Determine the [X, Y] coordinate at the center of the cell enclosing the given text.  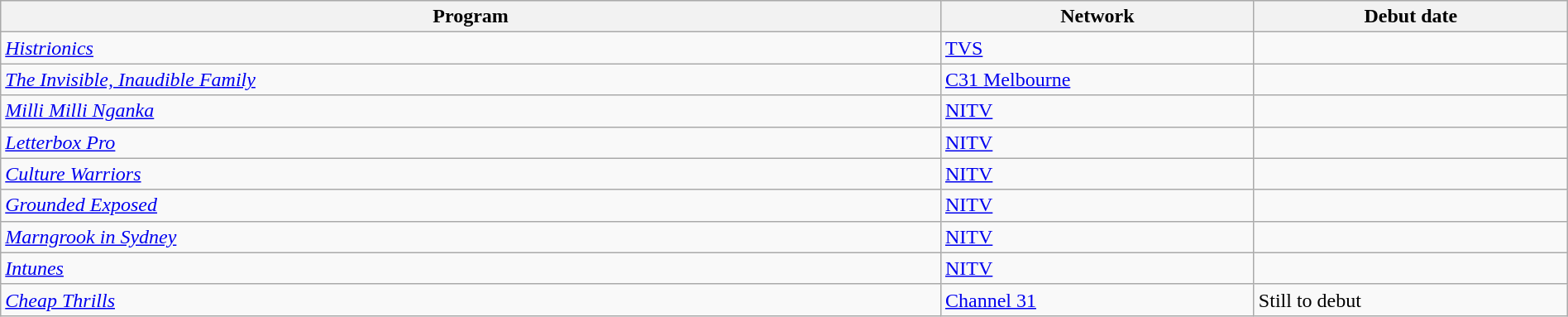
Still to debut [1411, 300]
Channel 31 [1097, 300]
Histrionics [471, 48]
C31 Melbourne [1097, 79]
Network [1097, 17]
TVS [1097, 48]
Program [471, 17]
Marngrook in Sydney [471, 237]
Intunes [471, 268]
Culture Warriors [471, 174]
Cheap Thrills [471, 300]
The Invisible, Inaudible Family [471, 79]
Debut date [1411, 17]
Grounded Exposed [471, 205]
Letterbox Pro [471, 142]
Milli Milli Nganka [471, 111]
